Locate the cell with the specified text and output its (X, Y) center coordinate. 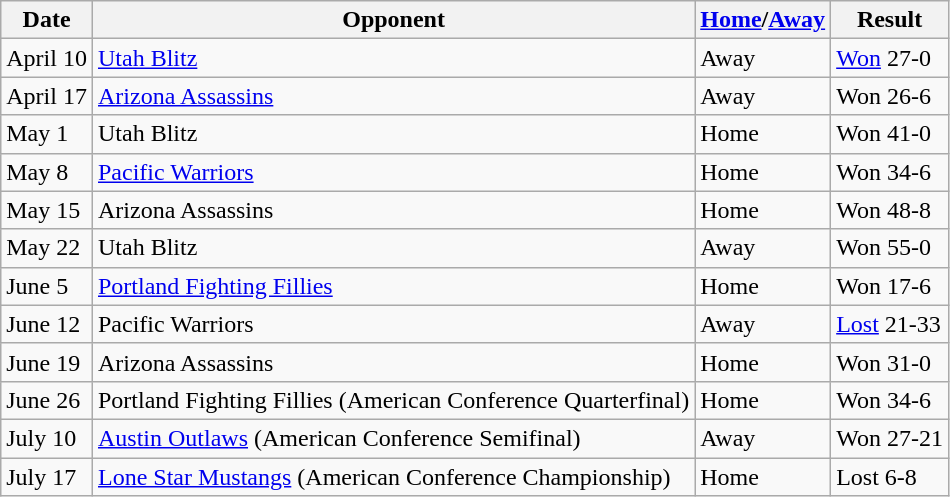
Austin Outlaws (American Conference Semifinal) (393, 438)
Won 17-6 (890, 286)
Lone Star Mustangs (American Conference Championship) (393, 477)
Won 41-0 (890, 134)
May 15 (47, 210)
April 10 (47, 58)
May 1 (47, 134)
Won 55-0 (890, 248)
July 10 (47, 438)
Opponent (393, 20)
Portland Fighting Fillies (393, 286)
June 19 (47, 362)
Lost 21-33 (890, 324)
Won 27-21 (890, 438)
Won 26-6 (890, 96)
Won 31-0 (890, 362)
Home/Away (763, 20)
Date (47, 20)
Portland Fighting Fillies (American Conference Quarterfinal) (393, 400)
Won 27-0 (890, 58)
Result (890, 20)
April 17 (47, 96)
May 22 (47, 248)
June 12 (47, 324)
June 26 (47, 400)
May 8 (47, 172)
July 17 (47, 477)
Lost 6-8 (890, 477)
Won 48-8 (890, 210)
June 5 (47, 286)
